Identify which cell holds the provided text, then report its (X, Y) central coordinate. 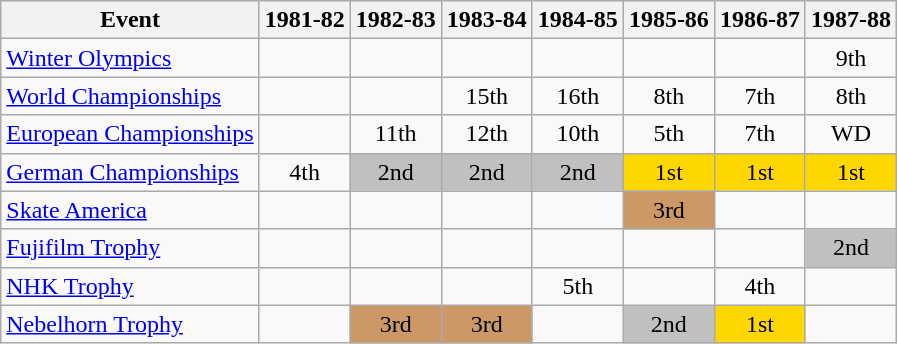
1987-88 (850, 20)
Event (130, 20)
12th (486, 134)
16th (578, 96)
World Championships (130, 96)
10th (578, 134)
Nebelhorn Trophy (130, 324)
11th (396, 134)
WD (850, 134)
NHK Trophy (130, 286)
German Championships (130, 172)
1984-85 (578, 20)
European Championships (130, 134)
1983-84 (486, 20)
1981-82 (304, 20)
9th (850, 58)
1985-86 (668, 20)
Fujifilm Trophy (130, 248)
Winter Olympics (130, 58)
1982-83 (396, 20)
Skate America (130, 210)
1986-87 (760, 20)
15th (486, 96)
